Determine the [x, y] coordinate at the center of the cell enclosing the given text.  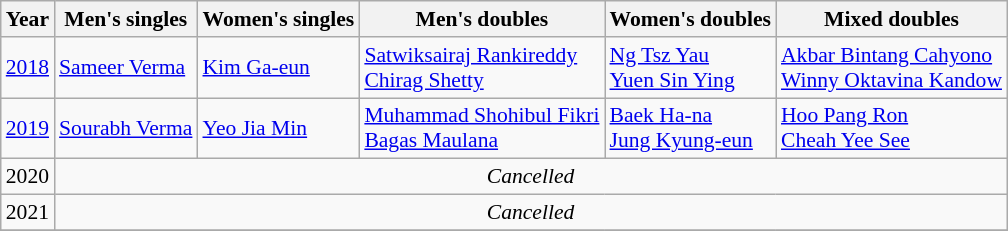
2019 [28, 128]
Ng Tsz Yau Yuen Sin Ying [690, 68]
Men's singles [126, 19]
Kim Ga-eun [278, 68]
Hoo Pang Ron Cheah Yee See [892, 128]
2021 [28, 213]
Sameer Verma [126, 68]
Akbar Bintang Cahyono Winny Oktavina Kandow [892, 68]
Women's doubles [690, 19]
Muhammad Shohibul Fikri Bagas Maulana [482, 128]
Satwiksairaj Rankireddy Chirag Shetty [482, 68]
2020 [28, 177]
Men's doubles [482, 19]
Mixed doubles [892, 19]
Women's singles [278, 19]
Sourabh Verma [126, 128]
Yeo Jia Min [278, 128]
Baek Ha-na Jung Kyung-eun [690, 128]
2018 [28, 68]
Year [28, 19]
